Find where the given text appears and provide that cell's center as (X, Y) coordinate. 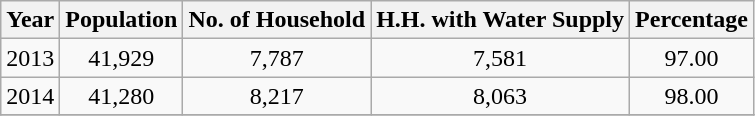
Year (30, 20)
41,280 (122, 96)
7,581 (500, 58)
97.00 (692, 58)
2013 (30, 58)
No. of Household (277, 20)
7,787 (277, 58)
H.H. with Water Supply (500, 20)
8,063 (500, 96)
98.00 (692, 96)
41,929 (122, 58)
Percentage (692, 20)
2014 (30, 96)
8,217 (277, 96)
Population (122, 20)
